Pinpoint the cell where the given text exists, returning its [x, y] midpoint coordinate. 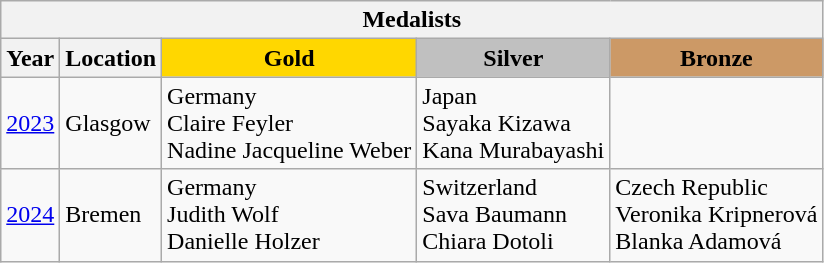
Bremen [111, 215]
Glasgow [111, 123]
Location [111, 58]
Medalists [412, 20]
Germany Judith WolfDanielle Holzer [290, 215]
Czech Republic Veronika KripnerováBlanka Adamová [716, 215]
Japan Sayaka KizawaKana Murabayashi [514, 123]
Bronze [716, 58]
2024 [30, 215]
Germany Claire FeylerNadine Jacqueline Weber [290, 123]
Year [30, 58]
Gold [290, 58]
Silver [514, 58]
Switzerland Sava BaumannChiara Dotoli [514, 215]
2023 [30, 123]
